Detect which cell encompasses the target text, then output its [X, Y] center coordinate. 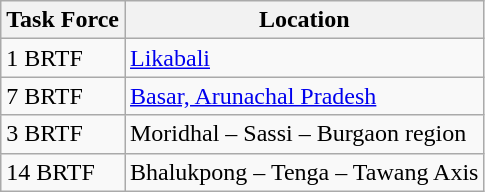
Task Force [63, 20]
Moridhal – Sassi – Burgaon region [304, 134]
Basar, Arunachal Pradesh [304, 96]
Bhalukpong – Tenga – Tawang Axis [304, 172]
Likabali [304, 58]
14 BRTF [63, 172]
3 BRTF [63, 134]
Location [304, 20]
7 BRTF [63, 96]
1 BRTF [63, 58]
